Extract the [x, y] coordinate from the center of the cell holding the provided text.  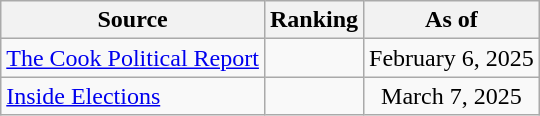
Ranking [314, 20]
Inside Elections [133, 96]
As of [452, 20]
February 6, 2025 [452, 58]
Source [133, 20]
March 7, 2025 [452, 96]
The Cook Political Report [133, 58]
